Pinpoint the cell where the given text exists, returning its (X, Y) midpoint coordinate. 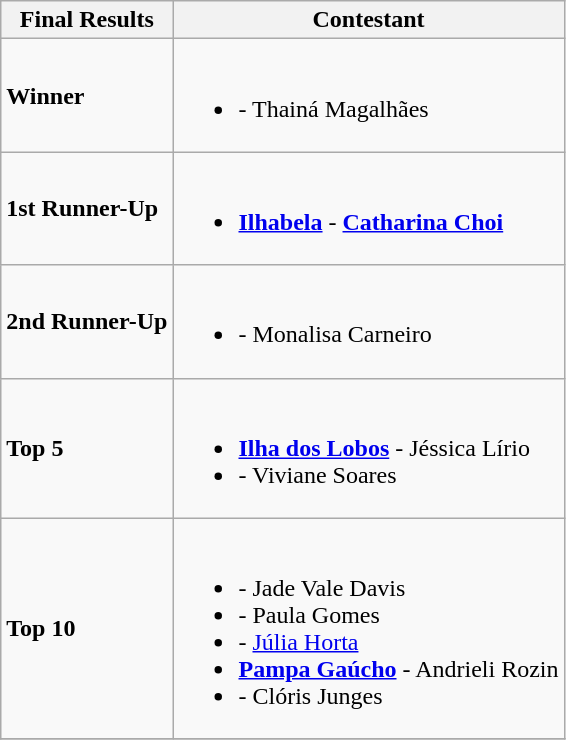
Contestant (368, 20)
Ilha dos Lobos - Jéssica Lírio - Viviane Soares (368, 448)
Winner (87, 96)
Final Results (87, 20)
- Thainá Magalhães (368, 96)
Ilhabela - Catharina Choi (368, 208)
Top 5 (87, 448)
2nd Runner-Up (87, 322)
- Jade Vale Davis - Paula Gomes - Júlia Horta Pampa Gaúcho - Andrieli Rozin - Clóris Junges (368, 628)
1st Runner-Up (87, 208)
- Monalisa Carneiro (368, 322)
Top 10 (87, 628)
